Scan for the cell matching the given text and deliver its [X, Y] coordinate at center. 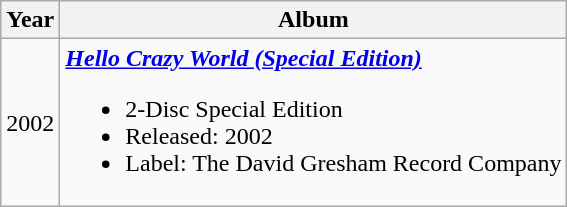
Album [314, 20]
Hello Crazy World (Special Edition)2-Disc Special EditionReleased: 2002Label: The David Gresham Record Company [314, 122]
Year [30, 20]
2002 [30, 122]
